Return (x, y) of the center of cell containing provided text 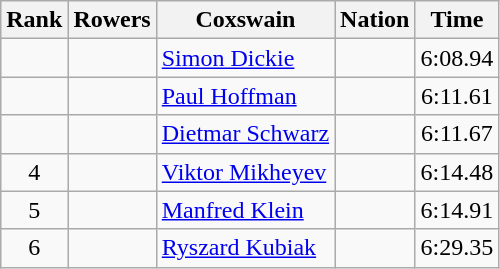
Dietmar Schwarz (245, 134)
Viktor Mikheyev (245, 172)
6:11.67 (457, 134)
Rowers (112, 20)
Paul Hoffman (245, 96)
6:14.48 (457, 172)
6:14.91 (457, 210)
Manfred Klein (245, 210)
Nation (375, 20)
Time (457, 20)
Simon Dickie (245, 58)
6:11.61 (457, 96)
4 (34, 172)
Ryszard Kubiak (245, 248)
6:08.94 (457, 58)
5 (34, 210)
Rank (34, 20)
6 (34, 248)
6:29.35 (457, 248)
Coxswain (245, 20)
